Search for the cell housing the specified text and yield its [X, Y] center coordinate. 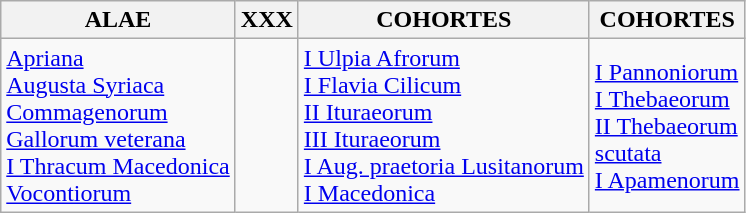
ALAE [118, 20]
AprianaAugusta SyriacaCommagenorumGallorum veteranaI Thracum MacedonicaVocontiorum [118, 126]
I Ulpia Afrorum I Flavia Cilicum II IturaeorumIII IturaeorumI Aug. praetoria Lusitanorum I Macedonica [444, 126]
I PannoniorumI Thebaeorum II Thebaeorumscutata I Apamenorum [667, 126]
XXX [266, 20]
